Output the (X, Y) coordinate of the center of the cell containing the given text.  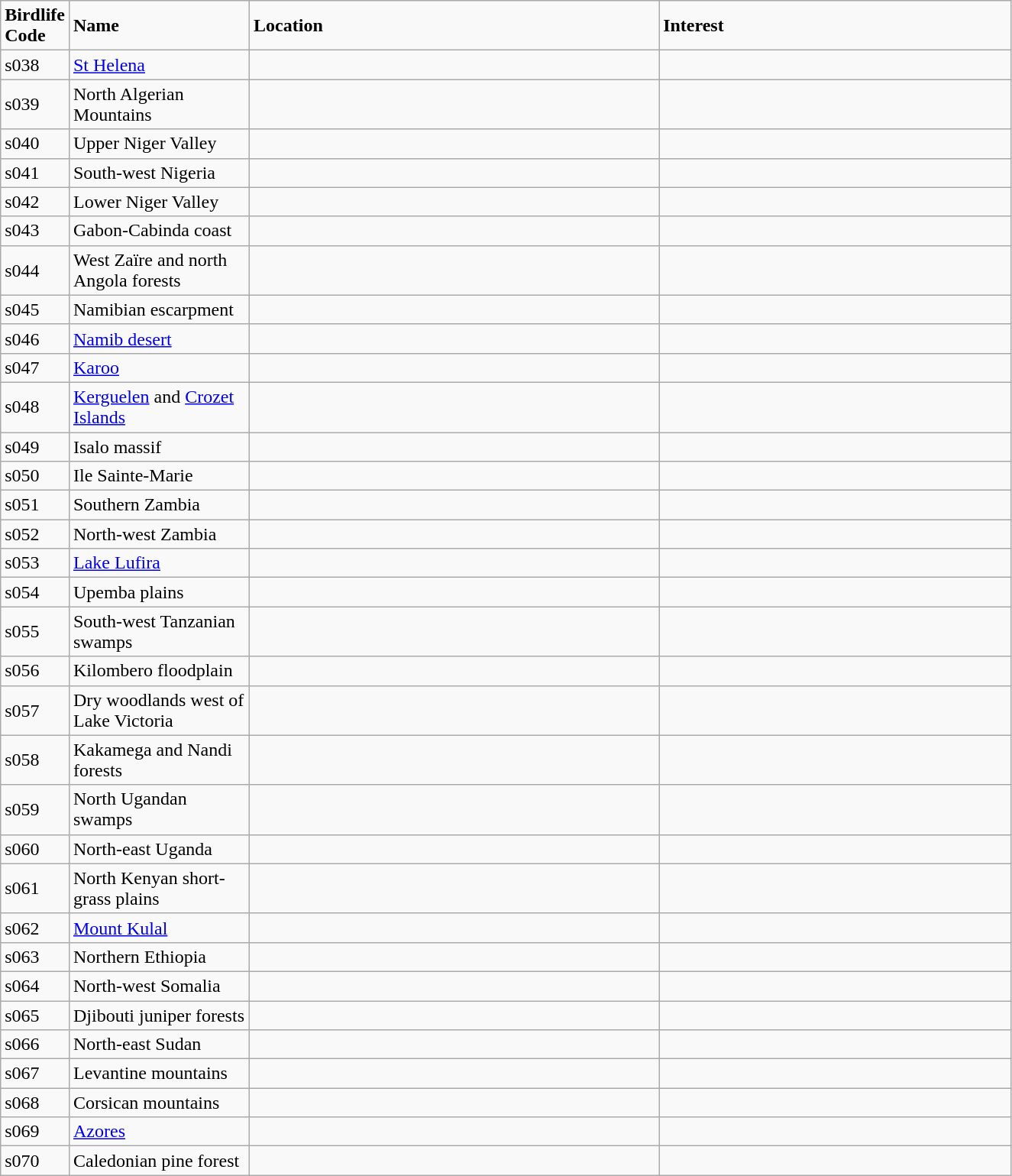
Kilombero floodplain (159, 671)
s042 (35, 202)
s059 (35, 810)
s046 (35, 339)
Location (454, 26)
s044 (35, 271)
North Algerian Mountains (159, 104)
Dry woodlands west of Lake Victoria (159, 711)
South-west Tanzanian swamps (159, 631)
s039 (35, 104)
s038 (35, 65)
Kerguelen and Crozet Islands (159, 407)
s053 (35, 563)
s070 (35, 1161)
s047 (35, 368)
Isalo massif (159, 447)
s056 (35, 671)
s049 (35, 447)
North-east Sudan (159, 1045)
s064 (35, 986)
South-west Nigeria (159, 173)
s058 (35, 760)
Caledonian pine forest (159, 1161)
s055 (35, 631)
s067 (35, 1074)
North Ugandan swamps (159, 810)
Northern Ethiopia (159, 957)
Namib desert (159, 339)
Mount Kulal (159, 928)
Azores (159, 1132)
Karoo (159, 368)
Namibian escarpment (159, 309)
s057 (35, 711)
s052 (35, 534)
s043 (35, 231)
s045 (35, 309)
s063 (35, 957)
Gabon-Cabinda coast (159, 231)
s048 (35, 407)
Lower Niger Valley (159, 202)
s066 (35, 1045)
North Kenyan short-grass plains (159, 888)
North-east Uganda (159, 849)
Southern Zambia (159, 505)
Kakamega and Nandi forests (159, 760)
s062 (35, 928)
Interest (836, 26)
Upper Niger Valley (159, 144)
West Zaïre and north Angola forests (159, 271)
Upemba plains (159, 592)
s054 (35, 592)
Birdlife Code (35, 26)
s051 (35, 505)
s040 (35, 144)
s061 (35, 888)
Name (159, 26)
North-west Somalia (159, 986)
s060 (35, 849)
North-west Zambia (159, 534)
s069 (35, 1132)
Levantine mountains (159, 1074)
Ile Sainte-Marie (159, 476)
s068 (35, 1103)
s050 (35, 476)
St Helena (159, 65)
Lake Lufira (159, 563)
s041 (35, 173)
Corsican mountains (159, 1103)
s065 (35, 1016)
Djibouti juniper forests (159, 1016)
